Detect which cell encompasses the target text, then output its (X, Y) center coordinate. 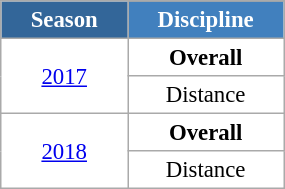
2017 (64, 76)
Discipline (206, 20)
2018 (64, 152)
Season (64, 20)
